Output the [x, y] coordinate of the center of the cell containing the given text.  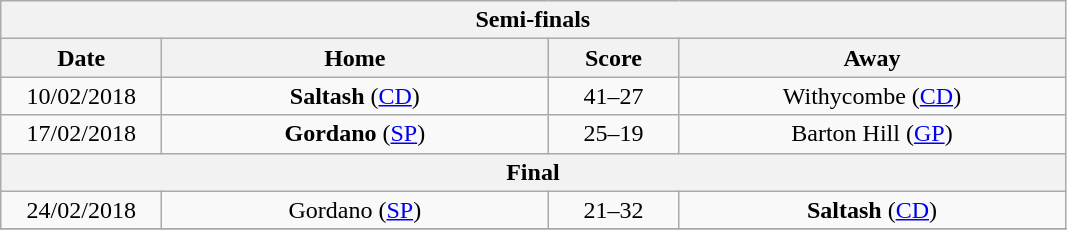
Away [872, 58]
Final [533, 172]
21–32 [614, 210]
41–27 [614, 96]
17/02/2018 [82, 134]
Barton Hill (GP) [872, 134]
24/02/2018 [82, 210]
10/02/2018 [82, 96]
Withycombe (CD) [872, 96]
Score [614, 58]
25–19 [614, 134]
Semi-finals [533, 20]
Home [355, 58]
Date [82, 58]
